Output the [x, y] coordinate of the center of the cell containing the given text.  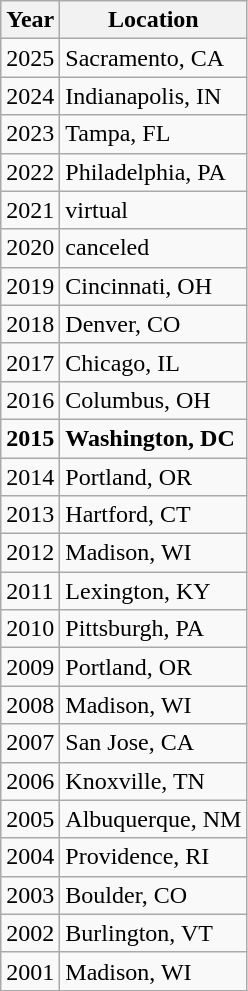
2023 [30, 134]
2024 [30, 96]
2020 [30, 248]
2008 [30, 705]
Tampa, FL [154, 134]
Indianapolis, IN [154, 96]
2009 [30, 667]
virtual [154, 210]
2006 [30, 781]
2019 [30, 286]
Sacramento, CA [154, 58]
Location [154, 20]
2012 [30, 553]
Lexington, KY [154, 591]
2015 [30, 438]
2022 [30, 172]
2011 [30, 591]
2016 [30, 400]
canceled [154, 248]
2013 [30, 515]
Knoxville, TN [154, 781]
Year [30, 20]
2021 [30, 210]
Burlington, VT [154, 933]
Columbus, OH [154, 400]
2014 [30, 477]
2025 [30, 58]
Providence, RI [154, 857]
2018 [30, 324]
Denver, CO [154, 324]
Pittsburgh, PA [154, 629]
2017 [30, 362]
San Jose, CA [154, 743]
Boulder, CO [154, 895]
2002 [30, 933]
Chicago, IL [154, 362]
2007 [30, 743]
Washington, DC [154, 438]
2010 [30, 629]
2004 [30, 857]
2001 [30, 971]
Cincinnati, OH [154, 286]
Albuquerque, NM [154, 819]
Hartford, CT [154, 515]
Philadelphia, PA [154, 172]
2005 [30, 819]
2003 [30, 895]
